Determine the [X, Y] coordinate at the center of the cell enclosing the given text.  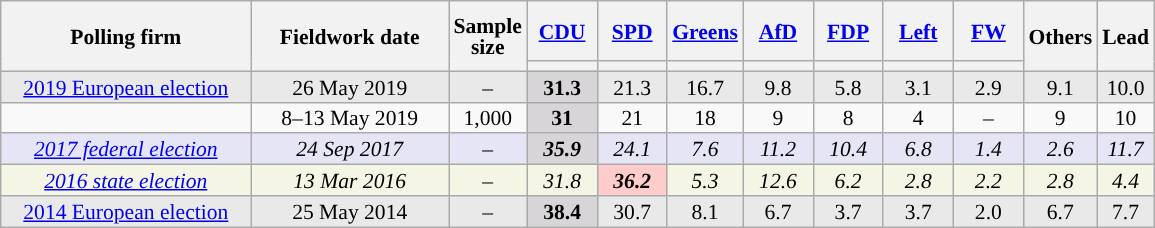
1,000 [487, 118]
31 [562, 118]
8–13 May 2019 [350, 118]
11.7 [1126, 150]
10 [1126, 118]
FDP [848, 31]
Lead [1126, 36]
36.2 [632, 180]
16.7 [705, 86]
18 [705, 118]
FW [988, 31]
4 [918, 118]
3.1 [918, 86]
2017 federal election [126, 150]
35.9 [562, 150]
Others [1060, 36]
6.2 [848, 180]
2019 European election [126, 86]
Polling firm [126, 36]
Left [918, 31]
7.6 [705, 150]
25 May 2014 [350, 212]
9.8 [778, 86]
11.2 [778, 150]
2014 European election [126, 212]
Fieldwork date [350, 36]
30.7 [632, 212]
38.4 [562, 212]
5.8 [848, 86]
6.8 [918, 150]
26 May 2019 [350, 86]
4.4 [1126, 180]
24 Sep 2017 [350, 150]
5.3 [705, 180]
2016 state election [126, 180]
Greens [705, 31]
24.1 [632, 150]
2.2 [988, 180]
31.8 [562, 180]
21.3 [632, 86]
13 Mar 2016 [350, 180]
12.6 [778, 180]
10.4 [848, 150]
AfD [778, 31]
9.1 [1060, 86]
8.1 [705, 212]
21 [632, 118]
2.6 [1060, 150]
CDU [562, 31]
31.3 [562, 86]
7.7 [1126, 212]
8 [848, 118]
Samplesize [487, 36]
2.0 [988, 212]
SPD [632, 31]
2.9 [988, 86]
1.4 [988, 150]
10.0 [1126, 86]
